Provide the [x, y] coordinate of the cell's center where the given text is located.  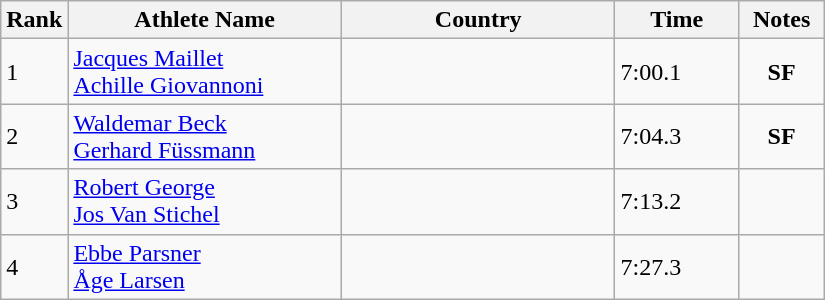
Notes [782, 20]
Robert GeorgeJos Van Stichel [205, 202]
7:27.3 [677, 266]
4 [34, 266]
Ebbe ParsnerÅge Larsen [205, 266]
Athlete Name [205, 20]
7:13.2 [677, 202]
7:00.1 [677, 72]
7:04.3 [677, 136]
2 [34, 136]
1 [34, 72]
3 [34, 202]
Rank [34, 20]
Time [677, 20]
Jacques MailletAchille Giovannoni [205, 72]
Country [478, 20]
Waldemar BeckGerhard Füssmann [205, 136]
